Find where the given text appears and provide that cell's center as [X, Y] coordinate. 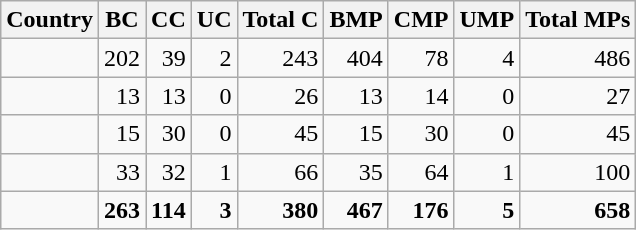
380 [280, 210]
114 [169, 210]
658 [578, 210]
2 [214, 58]
Country [50, 20]
UC [214, 20]
4 [487, 58]
3 [214, 210]
202 [122, 58]
27 [578, 96]
5 [487, 210]
14 [421, 96]
486 [578, 58]
100 [578, 172]
26 [280, 96]
CMP [421, 20]
Total MPs [578, 20]
176 [421, 210]
66 [280, 172]
CC [169, 20]
404 [356, 58]
64 [421, 172]
Total C [280, 20]
39 [169, 58]
243 [280, 58]
BC [122, 20]
33 [122, 172]
32 [169, 172]
467 [356, 210]
78 [421, 58]
BMP [356, 20]
UMP [487, 20]
35 [356, 172]
263 [122, 210]
